Determine the [x, y] coordinate at the center of the cell enclosing the given text.  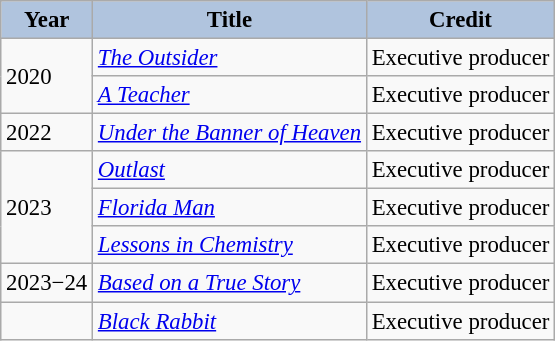
2023 [47, 208]
Lessons in Chemistry [230, 245]
Based on a True Story [230, 283]
The Outsider [230, 58]
Outlast [230, 170]
Florida Man [230, 208]
2022 [47, 133]
2020 [47, 76]
2023−24 [47, 283]
Black Rabbit [230, 321]
A Teacher [230, 95]
Year [47, 20]
Title [230, 20]
Under the Banner of Heaven [230, 133]
Credit [460, 20]
